Output the (x, y) coordinate of the center of the cell containing the given text.  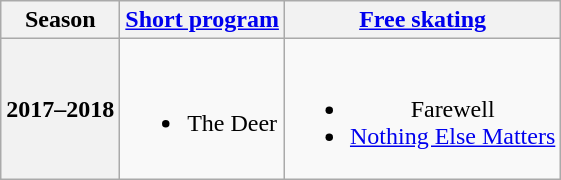
Farewell Nothing Else Matters (422, 109)
Free skating (422, 20)
Short program (202, 20)
The Deer (202, 109)
2017–2018 (60, 109)
Season (60, 20)
